Scan for the cell matching the given text and deliver its (x, y) coordinate at center. 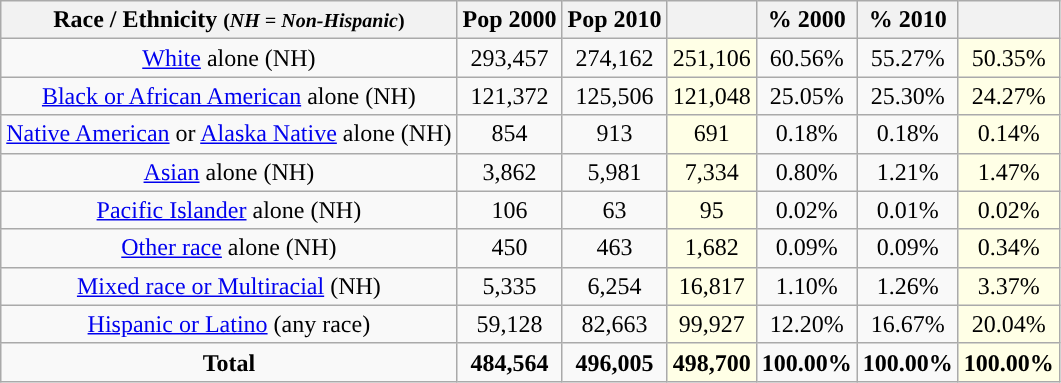
Total (229, 362)
16,817 (712, 286)
5,335 (510, 286)
496,005 (614, 362)
Pacific Islander alone (NH) (229, 210)
5,981 (614, 172)
Mixed race or Multiracial (NH) (229, 286)
3.37% (1008, 286)
Hispanic or Latino (any race) (229, 324)
1.21% (908, 172)
121,048 (712, 96)
1,682 (712, 248)
0.14% (1008, 134)
60.56% (806, 58)
106 (510, 210)
121,372 (510, 96)
251,106 (712, 58)
20.04% (1008, 324)
7,334 (712, 172)
Pop 2010 (614, 20)
99,927 (712, 324)
0.34% (1008, 248)
Pop 2000 (510, 20)
6,254 (614, 286)
1.10% (806, 286)
Asian alone (NH) (229, 172)
1.26% (908, 286)
1.47% (1008, 172)
25.05% (806, 96)
% 2010 (908, 20)
59,128 (510, 324)
691 (712, 134)
95 (712, 210)
24.27% (1008, 96)
450 (510, 248)
274,162 (614, 58)
3,862 (510, 172)
Native American or Alaska Native alone (NH) (229, 134)
0.01% (908, 210)
16.67% (908, 324)
55.27% (908, 58)
498,700 (712, 362)
25.30% (908, 96)
854 (510, 134)
Other race alone (NH) (229, 248)
125,506 (614, 96)
293,457 (510, 58)
82,663 (614, 324)
913 (614, 134)
484,564 (510, 362)
Black or African American alone (NH) (229, 96)
463 (614, 248)
63 (614, 210)
White alone (NH) (229, 58)
12.20% (806, 324)
50.35% (1008, 58)
Race / Ethnicity (NH = Non-Hispanic) (229, 20)
0.80% (806, 172)
% 2000 (806, 20)
